Identify which cell holds the provided text, then report its (x, y) central coordinate. 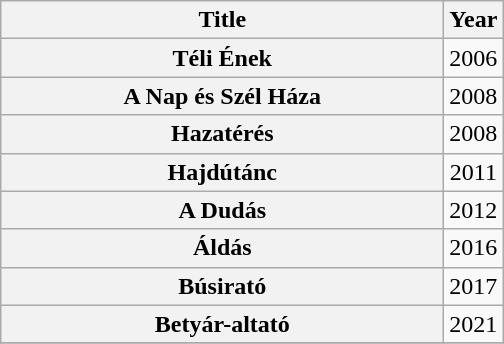
2012 (474, 210)
Year (474, 20)
Búsirató (222, 286)
2021 (474, 324)
2017 (474, 286)
2006 (474, 58)
Title (222, 20)
Hazatérés (222, 134)
A Dudás (222, 210)
Téli Ének (222, 58)
2016 (474, 248)
Áldás (222, 248)
Betyár-altató (222, 324)
A Nap és Szél Háza (222, 96)
2011 (474, 172)
Hajdútánc (222, 172)
